Find where the given text appears and provide that cell's center as [x, y] coordinate. 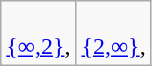
{2,∞}, [114, 34]
{∞,2}, [38, 34]
